Search for the cell housing the specified text and yield its [x, y] center coordinate. 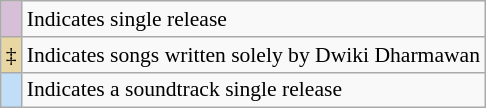
Indicates songs written solely by Dwiki Dharmawan [254, 55]
‡ [12, 55]
Indicates single release [254, 19]
Indicates a soundtrack single release [254, 90]
